Return (X, Y) of the center of cell containing provided text 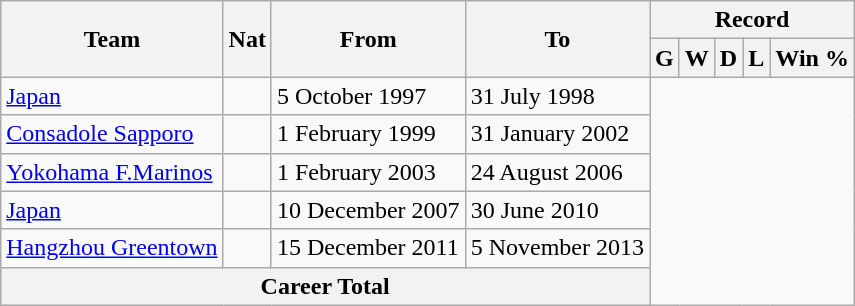
5 November 2013 (557, 248)
Team (112, 39)
5 October 1997 (368, 96)
Nat (247, 39)
Record (752, 20)
From (368, 39)
31 January 2002 (557, 134)
Win % (812, 58)
D (728, 58)
30 June 2010 (557, 210)
L (756, 58)
1 February 1999 (368, 134)
24 August 2006 (557, 172)
15 December 2011 (368, 248)
Yokohama F.Marinos (112, 172)
31 July 1998 (557, 96)
1 February 2003 (368, 172)
To (557, 39)
Hangzhou Greentown (112, 248)
10 December 2007 (368, 210)
W (696, 58)
Career Total (326, 286)
G (665, 58)
Consadole Sapporo (112, 134)
